Find where the given text appears and provide that cell's center as [X, Y] coordinate. 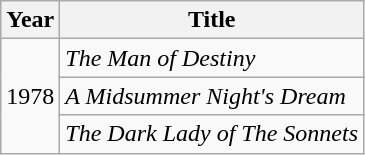
1978 [30, 96]
Year [30, 20]
Title [212, 20]
The Dark Lady of The Sonnets [212, 134]
The Man of Destiny [212, 58]
A Midsummer Night's Dream [212, 96]
